Pinpoint the cell where the given text exists, returning its (X, Y) midpoint coordinate. 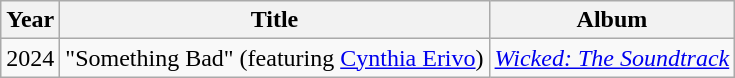
"Something Bad" (featuring Cynthia Erivo) (274, 58)
Title (274, 20)
Wicked: The Soundtrack (612, 58)
Year (30, 20)
2024 (30, 58)
Album (612, 20)
